Scan for the cell matching the given text and deliver its [X, Y] coordinate at center. 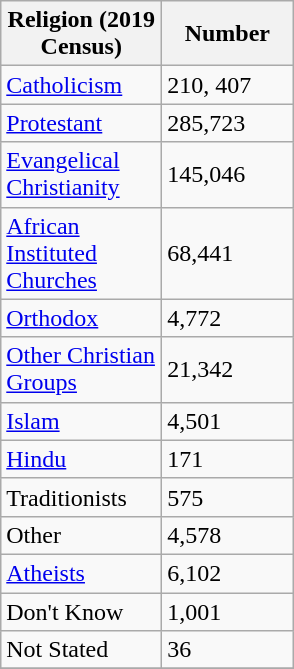
Atheists [82, 573]
68,441 [228, 253]
African Instituted Churches [82, 253]
Hindu [82, 459]
1,001 [228, 611]
145,046 [228, 174]
Other Christian Groups [82, 370]
Other [82, 535]
210, 407 [228, 85]
Catholicism [82, 85]
Not Stated [82, 650]
6,102 [228, 573]
36 [228, 650]
171 [228, 459]
575 [228, 497]
4,578 [228, 535]
4,772 [228, 318]
Number [228, 34]
Protestant [82, 123]
21,342 [228, 370]
Orthodox [82, 318]
4,501 [228, 421]
Don't Know [82, 611]
Evangelical Christianity [82, 174]
Religion (2019 Census) [82, 34]
Islam [82, 421]
285,723 [228, 123]
Traditionists [82, 497]
